For the text-containing cell, return its midpoint in (x, y) coordinate format. 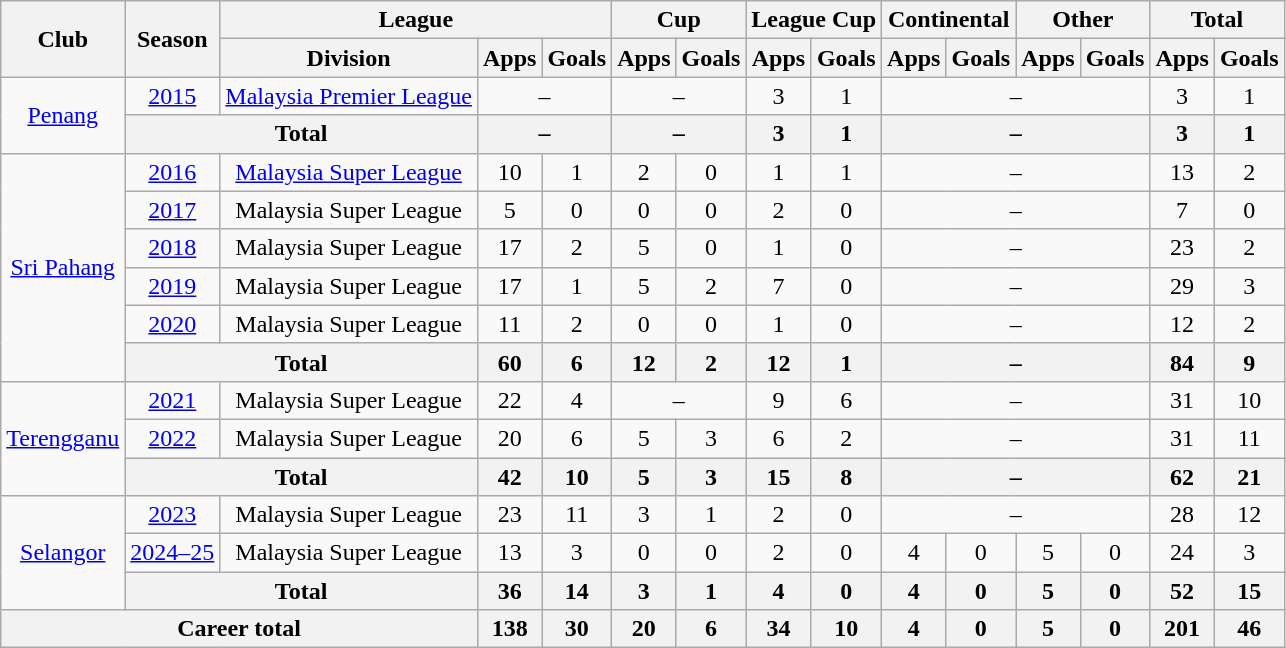
2017 (172, 210)
Division (349, 58)
Club (63, 39)
2016 (172, 172)
60 (509, 362)
21 (1249, 477)
34 (778, 629)
52 (1182, 591)
2023 (172, 515)
46 (1249, 629)
30 (577, 629)
Sri Pahang (63, 267)
2019 (172, 286)
2022 (172, 438)
28 (1182, 515)
8 (846, 477)
42 (509, 477)
36 (509, 591)
24 (1182, 553)
29 (1182, 286)
Selangor (63, 553)
2020 (172, 324)
62 (1182, 477)
201 (1182, 629)
138 (509, 629)
Terengganu (63, 438)
Season (172, 39)
Cup (679, 20)
Continental (949, 20)
Other (1083, 20)
Penang (63, 115)
2018 (172, 248)
2015 (172, 96)
Malaysia Premier League (349, 96)
Career total (240, 629)
84 (1182, 362)
2021 (172, 400)
22 (509, 400)
14 (577, 591)
League (416, 20)
League Cup (814, 20)
2024–25 (172, 553)
